Search for the cell housing the specified text and yield its [X, Y] center coordinate. 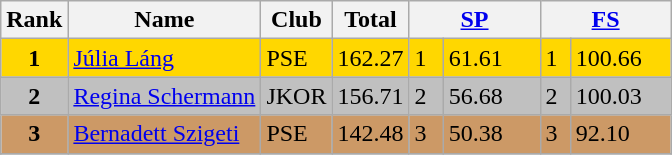
Name [164, 20]
142.48 [370, 134]
SP [474, 20]
100.66 [620, 58]
Total [370, 20]
56.68 [492, 96]
Rank [34, 20]
FS [606, 20]
156.71 [370, 96]
100.03 [620, 96]
50.38 [492, 134]
162.27 [370, 58]
61.61 [492, 58]
JKOR [296, 96]
Club [296, 20]
Bernadett Szigeti [164, 134]
Regina Schermann [164, 96]
92.10 [620, 134]
Júlia Láng [164, 58]
